Pinpoint the cell where the given text exists, returning its [x, y] midpoint coordinate. 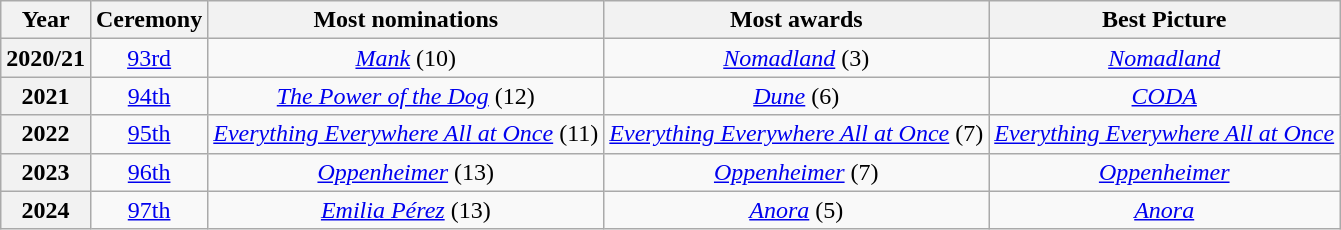
Everything Everywhere All at Once [1164, 134]
Year [46, 20]
95th [148, 134]
Everything Everywhere All at Once (7) [796, 134]
Best Picture [1164, 20]
Anora (5) [796, 210]
2023 [46, 172]
Nomadland (3) [796, 58]
2020/21 [46, 58]
Oppenheimer (7) [796, 172]
Most nominations [406, 20]
Oppenheimer (13) [406, 172]
The Power of the Dog (12) [406, 96]
Ceremony [148, 20]
2021 [46, 96]
96th [148, 172]
CODA [1164, 96]
94th [148, 96]
Anora [1164, 210]
Mank (10) [406, 58]
2024 [46, 210]
Dune (6) [796, 96]
97th [148, 210]
Oppenheimer [1164, 172]
Nomadland [1164, 58]
2022 [46, 134]
Emilia Pérez (13) [406, 210]
93rd [148, 58]
Most awards [796, 20]
Everything Everywhere All at Once (11) [406, 134]
